From the cell containing the given text, extract its center point as [X, Y] coordinate. 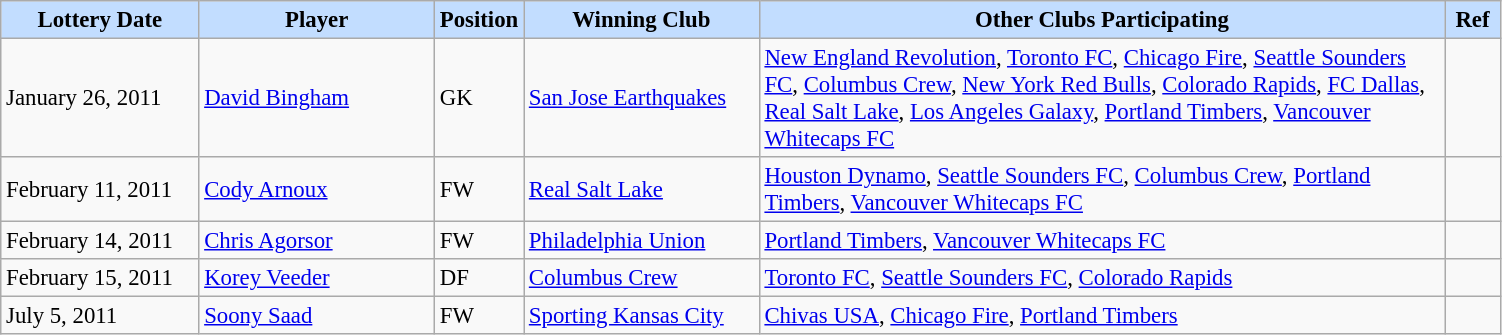
February 15, 2011 [100, 278]
July 5, 2011 [100, 316]
Position [478, 20]
Lottery Date [100, 20]
February 14, 2011 [100, 241]
David Bingham [317, 98]
Soony Saad [317, 316]
Korey Veeder [317, 278]
Columbus Crew [642, 278]
Chris Agorsor [317, 241]
Player [317, 20]
DF [478, 278]
Sporting Kansas City [642, 316]
Toronto FC, Seattle Sounders FC, Colorado Rapids [1102, 278]
GK [478, 98]
January 26, 2011 [100, 98]
Portland Timbers, Vancouver Whitecaps FC [1102, 241]
Winning Club [642, 20]
Other Clubs Participating [1102, 20]
Chivas USA, Chicago Fire, Portland Timbers [1102, 316]
Real Salt Lake [642, 190]
Houston Dynamo, Seattle Sounders FC, Columbus Crew, Portland Timbers, Vancouver Whitecaps FC [1102, 190]
San Jose Earthquakes [642, 98]
Cody Arnoux [317, 190]
February 11, 2011 [100, 190]
Ref [1473, 20]
Philadelphia Union [642, 241]
